Determine the (x, y) coordinate at the center of the cell enclosing the given text.  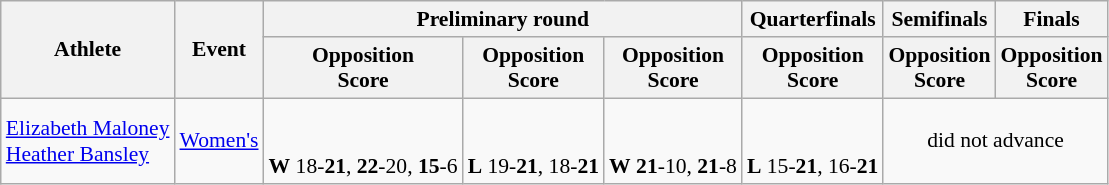
Elizabeth Maloney Heather Bansley (88, 142)
Athlete (88, 50)
did not advance (995, 142)
Women's (220, 142)
L 15-21, 16-21 (812, 142)
W 18-21, 22-20, 15-6 (364, 142)
Event (220, 50)
W 21-10, 21-8 (673, 142)
L 19-21, 18-21 (534, 142)
Preliminary round (503, 19)
Semifinals (939, 19)
Finals (1052, 19)
Quarterfinals (812, 19)
